Find where the given text appears and provide that cell's center as [X, Y] coordinate. 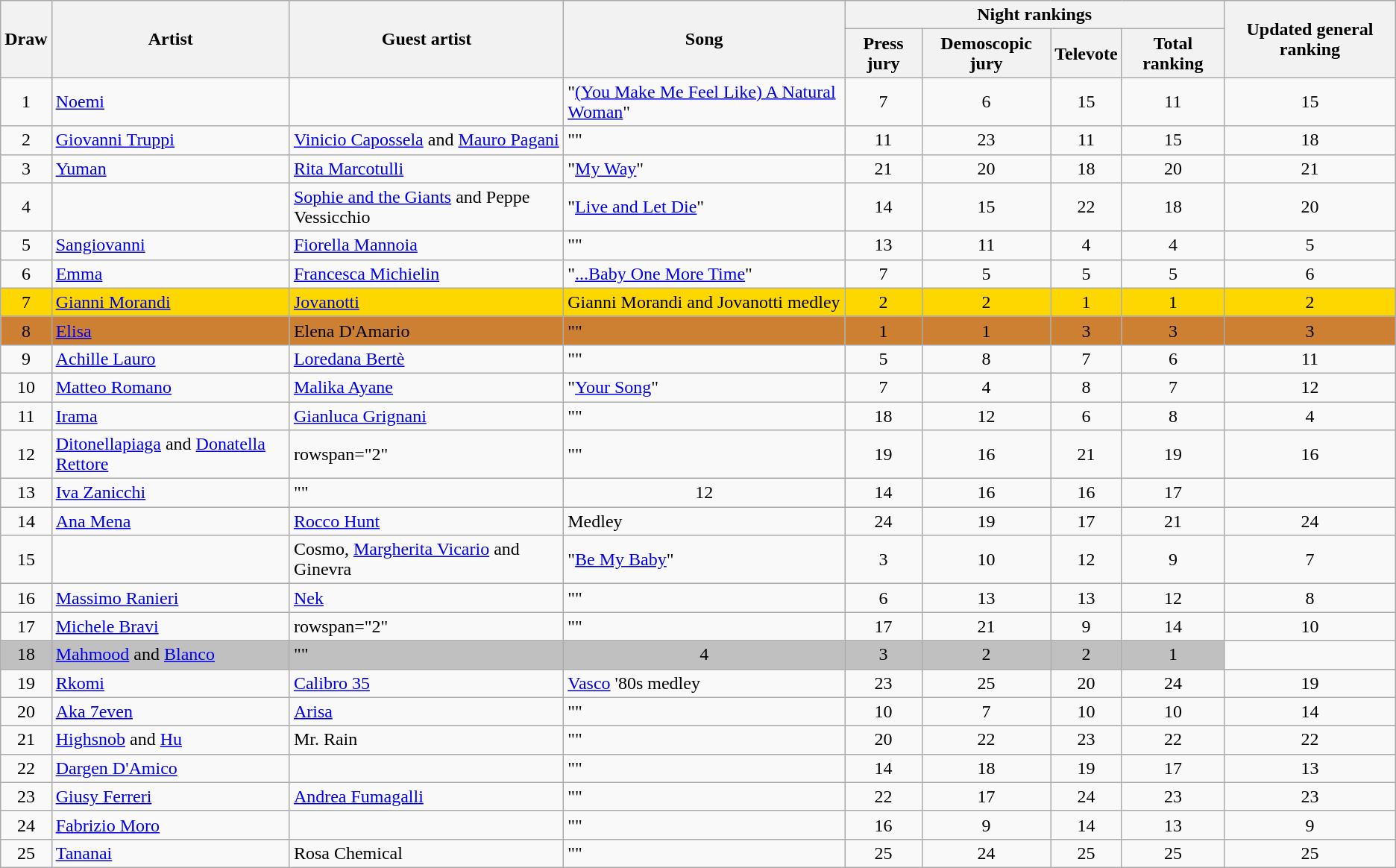
Medley [704, 521]
Elisa [170, 330]
Televote [1086, 54]
Rita Marcotulli [427, 169]
Sangiovanni [170, 245]
Arisa [427, 711]
Rosa Chemical [427, 853]
Highsnob and Hu [170, 740]
Gianni Morandi and Jovanotti medley [704, 302]
Dargen D'Amico [170, 768]
Mr. Rain [427, 740]
Guest artist [427, 39]
Gianluca Grignani [427, 415]
Emma [170, 274]
"...Baby One More Time" [704, 274]
Andrea Fumagalli [427, 796]
"Be My Baby" [704, 559]
Aka 7even [170, 711]
Mahmood and Blanco [170, 655]
Massimo Ranieri [170, 598]
Fabrizio Moro [170, 825]
Draw [26, 39]
Iva Zanicchi [170, 493]
Fiorella Mannoia [427, 245]
Jovanotti [427, 302]
"Live and Let Die" [704, 207]
Ditonellapiaga and Donatella Rettore [170, 455]
Giovanni Truppi [170, 140]
Calibro 35 [427, 683]
Irama [170, 415]
Francesca Michielin [427, 274]
"Your Song" [704, 387]
Loredana Bertè [427, 359]
Artist [170, 39]
Cosmo, Margherita Vicario and Ginevra [427, 559]
Night rankings [1035, 15]
Rocco Hunt [427, 521]
Press jury [884, 54]
Noemi [170, 101]
Yuman [170, 169]
Rkomi [170, 683]
Demoscopic jury [986, 54]
Sophie and the Giants and Peppe Vessicchio [427, 207]
Vasco '80s medley [704, 683]
Matteo Romano [170, 387]
Nek [427, 598]
Ana Mena [170, 521]
Malika Ayane [427, 387]
Updated general ranking [1310, 39]
Gianni Morandi [170, 302]
Total ranking [1172, 54]
"(You Make Me Feel Like) A Natural Woman" [704, 101]
Michele Bravi [170, 626]
"My Way" [704, 169]
Giusy Ferreri [170, 796]
Tananai [170, 853]
Song [704, 39]
Vinicio Capossela and Mauro Pagani [427, 140]
Elena D'Amario [427, 330]
Achille Lauro [170, 359]
